Pinpoint the cell where the given text exists, returning its [x, y] midpoint coordinate. 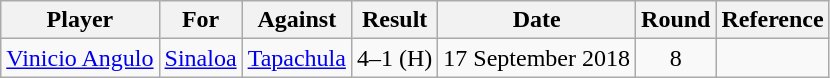
For [200, 20]
Tapachula [296, 58]
8 [676, 58]
Round [676, 20]
4–1 (H) [394, 58]
Vinicio Angulo [80, 58]
Player [80, 20]
Sinaloa [200, 58]
Date [537, 20]
Reference [772, 20]
Result [394, 20]
17 September 2018 [537, 58]
Against [296, 20]
